For the text-containing cell, return its midpoint in [x, y] coordinate format. 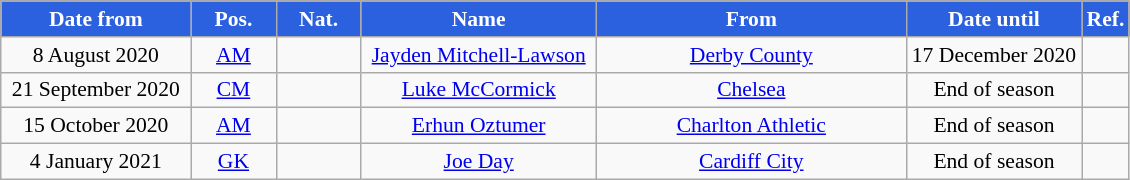
Joe Day [478, 162]
Date until [994, 19]
Derby County [751, 55]
CM [234, 90]
Name [478, 19]
Pos. [234, 19]
Ref. [1106, 19]
Jayden Mitchell-Lawson [478, 55]
Erhun Oztumer [478, 126]
Nat. [318, 19]
17 December 2020 [994, 55]
GK [234, 162]
4 January 2021 [96, 162]
Charlton Athletic [751, 126]
8 August 2020 [96, 55]
Date from [96, 19]
Luke McCormick [478, 90]
From [751, 19]
Chelsea [751, 90]
15 October 2020 [96, 126]
Cardiff City [751, 162]
21 September 2020 [96, 90]
